Scan for the cell matching the given text and deliver its [X, Y] coordinate at center. 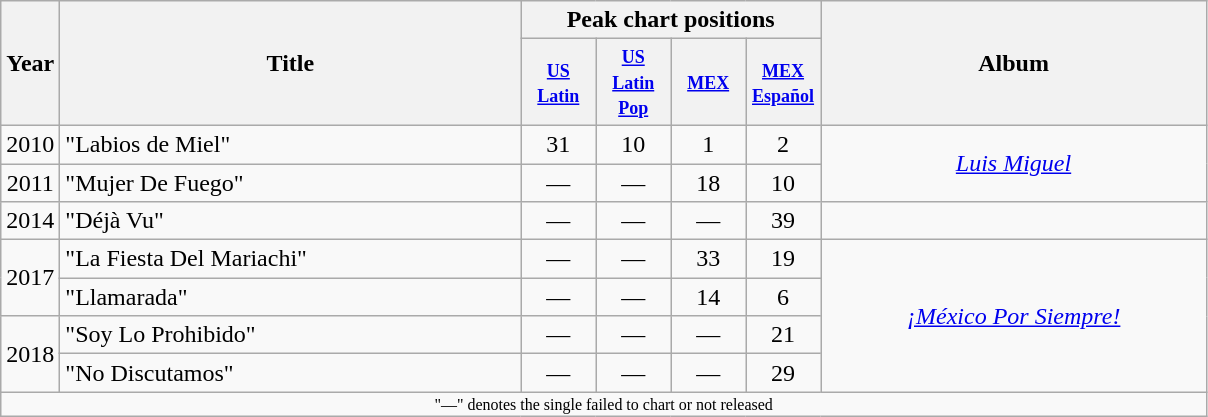
USLatin [558, 82]
"Mujer De Fuego" [290, 183]
MEX Español [784, 82]
"No Discutamos" [290, 373]
2011 [30, 183]
39 [784, 221]
"Soy Lo Prohibido" [290, 335]
Album [1013, 64]
2010 [30, 144]
31 [558, 144]
Peak chart positions [671, 20]
"Labios de Miel" [290, 144]
MEX [708, 82]
"Llamarada" [290, 297]
Luis Miguel [1013, 163]
Year [30, 64]
18 [708, 183]
2014 [30, 221]
USLatin Pop [634, 82]
29 [784, 373]
Title [290, 64]
¡México Por Siempre! [1013, 316]
19 [784, 259]
6 [784, 297]
"—" denotes the single failed to chart or not released [604, 404]
"La Fiesta Del Mariachi" [290, 259]
33 [708, 259]
"Déjà Vu" [290, 221]
21 [784, 335]
2018 [30, 354]
2017 [30, 278]
1 [708, 144]
14 [708, 297]
2 [784, 144]
